Locate the cell with the specified text and output its (X, Y) center coordinate. 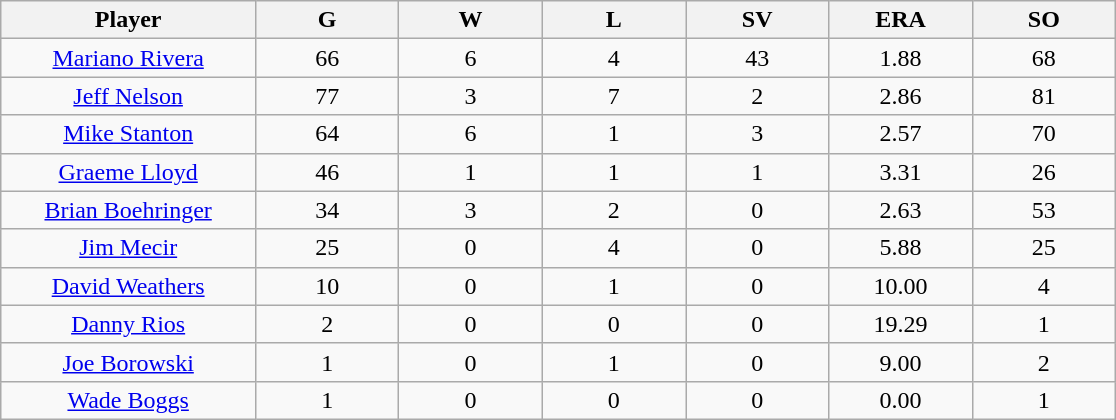
G (328, 20)
Danny Rios (128, 324)
5.88 (900, 248)
0.00 (900, 400)
Joe Borowski (128, 362)
L (614, 20)
3.31 (900, 172)
Jeff Nelson (128, 96)
Mike Stanton (128, 134)
26 (1044, 172)
10.00 (900, 286)
Mariano Rivera (128, 58)
1.88 (900, 58)
68 (1044, 58)
Graeme Lloyd (128, 172)
43 (758, 58)
70 (1044, 134)
SV (758, 20)
SO (1044, 20)
53 (1044, 210)
Wade Boggs (128, 400)
Brian Boehringer (128, 210)
64 (328, 134)
ERA (900, 20)
7 (614, 96)
66 (328, 58)
10 (328, 286)
34 (328, 210)
46 (328, 172)
Player (128, 20)
2.57 (900, 134)
David Weathers (128, 286)
2.86 (900, 96)
81 (1044, 96)
9.00 (900, 362)
2.63 (900, 210)
77 (328, 96)
Jim Mecir (128, 248)
19.29 (900, 324)
W (470, 20)
